Scan for the cell matching the given text and deliver its [x, y] coordinate at center. 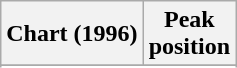
Chart (1996) [72, 34]
Peakposition [189, 34]
